Provide the [x, y] coordinate of the cell's center where the given text is located.  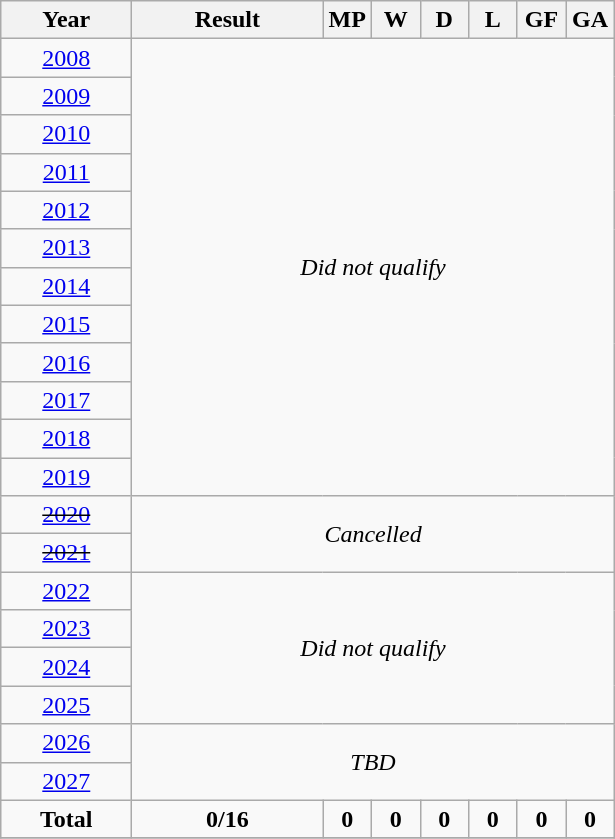
2023 [66, 629]
2013 [66, 248]
2009 [66, 96]
Cancelled [373, 534]
2021 [66, 553]
2010 [66, 134]
2008 [66, 58]
2017 [66, 400]
TBD [373, 762]
2018 [66, 438]
MP [348, 20]
2012 [66, 210]
2019 [66, 477]
2014 [66, 286]
2027 [66, 781]
W [396, 20]
L [494, 20]
2025 [66, 705]
2022 [66, 591]
Year [66, 20]
D [444, 20]
2024 [66, 667]
Total [66, 819]
2011 [66, 172]
0/16 [228, 819]
Result [228, 20]
2026 [66, 743]
2020 [66, 515]
2015 [66, 324]
2016 [66, 362]
GA [590, 20]
GF [542, 20]
